Determine the (X, Y) coordinate at the center of the cell enclosing the given text.  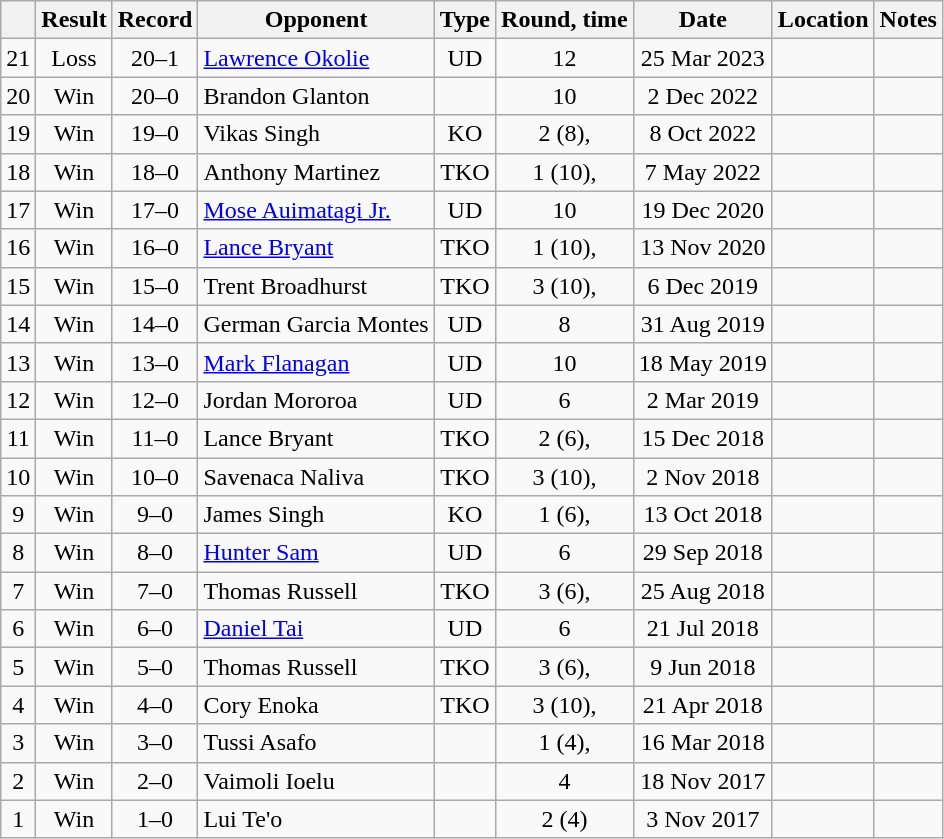
Mark Flanagan (316, 362)
5 (18, 667)
18 Nov 2017 (702, 781)
Notes (908, 20)
20–1 (155, 58)
7 (18, 591)
8–0 (155, 553)
2–0 (155, 781)
2 (18, 781)
18 May 2019 (702, 362)
Record (155, 20)
14–0 (155, 324)
Date (702, 20)
3 Nov 2017 (702, 819)
13–0 (155, 362)
20 (18, 96)
16 (18, 248)
Trent Broadhurst (316, 286)
Round, time (565, 20)
9–0 (155, 515)
18 (18, 172)
13 Oct 2018 (702, 515)
3–0 (155, 743)
Brandon Glanton (316, 96)
Cory Enoka (316, 705)
21 Jul 2018 (702, 629)
4–0 (155, 705)
9 Jun 2018 (702, 667)
19 (18, 134)
6 Dec 2019 (702, 286)
5–0 (155, 667)
29 Sep 2018 (702, 553)
13 (18, 362)
7 May 2022 (702, 172)
2 Nov 2018 (702, 477)
Savenaca Naliva (316, 477)
21 Apr 2018 (702, 705)
1 (18, 819)
Loss (74, 58)
15 Dec 2018 (702, 438)
1 (6), (565, 515)
Result (74, 20)
German Garcia Montes (316, 324)
8 Oct 2022 (702, 134)
Type (464, 20)
Lawrence Okolie (316, 58)
20–0 (155, 96)
Tussi Asafo (316, 743)
Hunter Sam (316, 553)
Daniel Tai (316, 629)
17–0 (155, 210)
19–0 (155, 134)
7–0 (155, 591)
16 Mar 2018 (702, 743)
12–0 (155, 400)
Lui Te'o (316, 819)
18–0 (155, 172)
3 (18, 743)
1 (4), (565, 743)
11–0 (155, 438)
14 (18, 324)
31 Aug 2019 (702, 324)
2 (8), (565, 134)
15 (18, 286)
2 Mar 2019 (702, 400)
17 (18, 210)
Mose Auimatagi Jr. (316, 210)
25 Mar 2023 (702, 58)
25 Aug 2018 (702, 591)
2 Dec 2022 (702, 96)
Vikas Singh (316, 134)
16–0 (155, 248)
10–0 (155, 477)
Location (823, 20)
1–0 (155, 819)
Anthony Martinez (316, 172)
9 (18, 515)
6–0 (155, 629)
11 (18, 438)
21 (18, 58)
2 (4) (565, 819)
Opponent (316, 20)
15–0 (155, 286)
James Singh (316, 515)
Jordan Mororoa (316, 400)
2 (6), (565, 438)
13 Nov 2020 (702, 248)
19 Dec 2020 (702, 210)
Vaimoli Ioelu (316, 781)
